Provide the [x, y] coordinate of the cell's center where the given text is located.  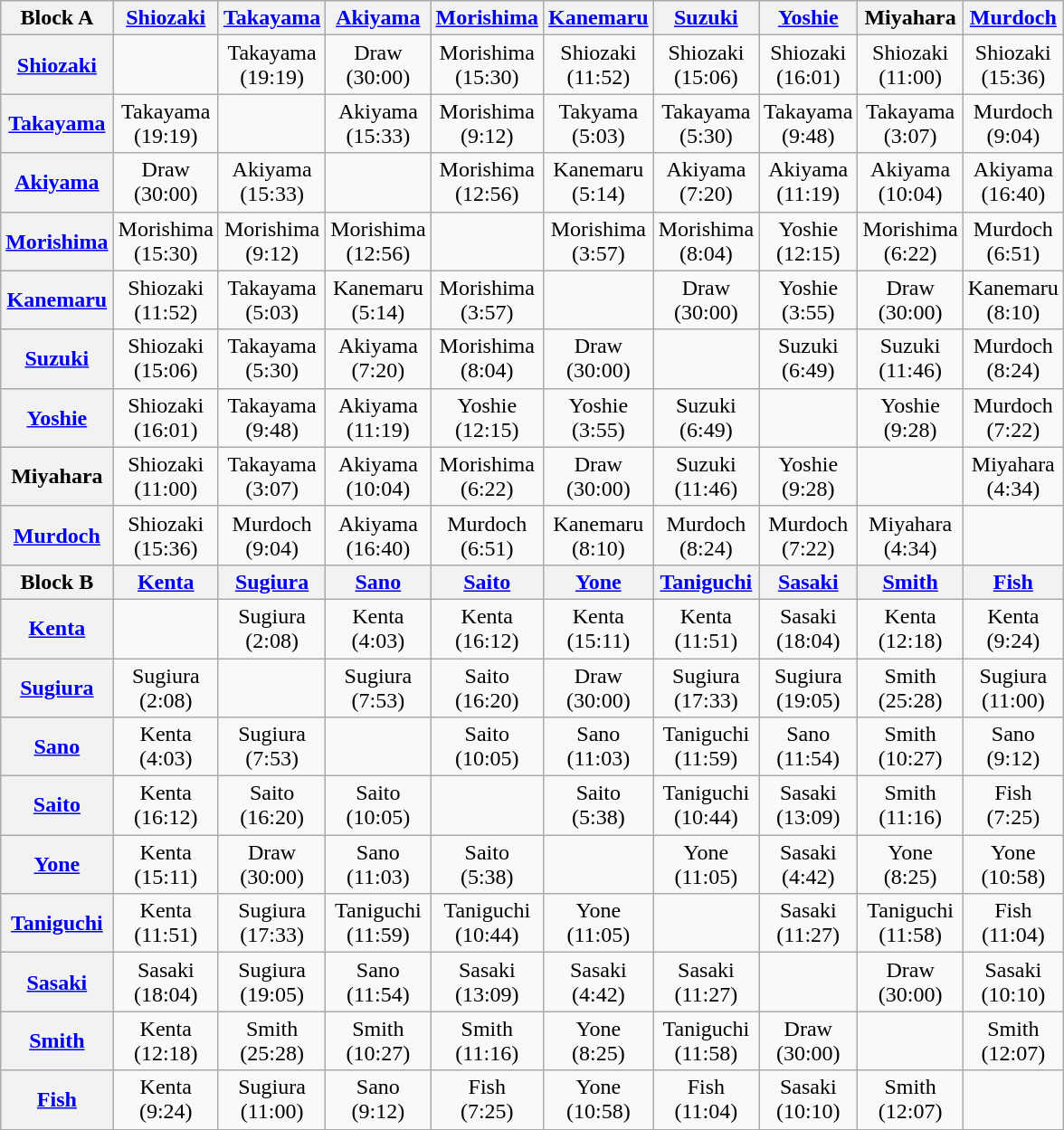
Block A [57, 18]
Takyama(5:03) [598, 123]
Block B [57, 582]
Takayama(5:03) [271, 300]
